Output the [x, y] coordinate of the center of the cell containing the given text.  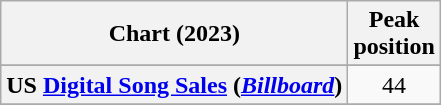
Chart (2023) [174, 34]
44 [394, 85]
Peakposition [394, 34]
US Digital Song Sales (Billboard) [174, 85]
